Detect which cell encompasses the target text, then output its [x, y] center coordinate. 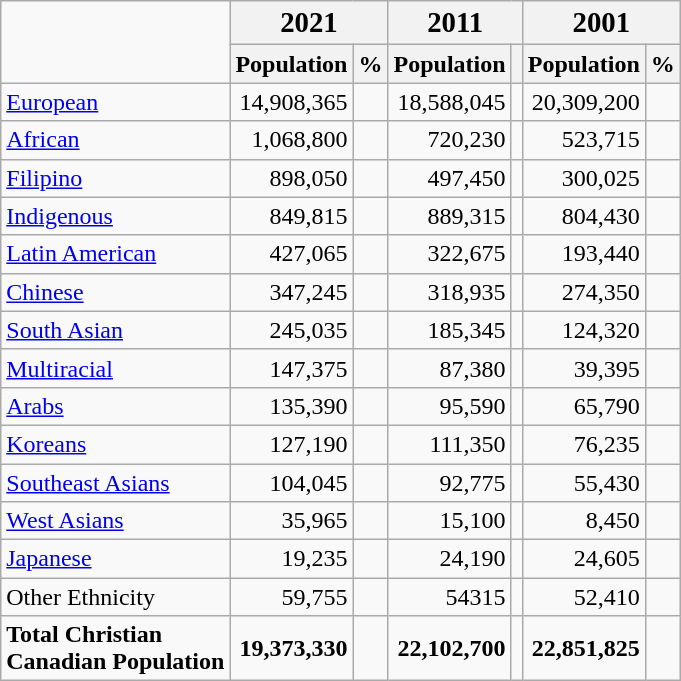
523,715 [584, 140]
West Asians [116, 521]
14,908,365 [292, 102]
19,235 [292, 559]
22,851,825 [584, 648]
24,190 [450, 559]
24,605 [584, 559]
Japanese [116, 559]
889,315 [450, 216]
127,190 [292, 444]
147,375 [292, 368]
20,309,200 [584, 102]
18,588,045 [450, 102]
Arabs [116, 406]
Southeast Asians [116, 483]
South Asian [116, 330]
193,440 [584, 254]
55,430 [584, 483]
104,045 [292, 483]
35,965 [292, 521]
19,373,330 [292, 648]
76,235 [584, 444]
849,815 [292, 216]
497,450 [450, 178]
Filipino [116, 178]
347,245 [292, 292]
185,345 [450, 330]
Multiracial [116, 368]
2021 [309, 23]
65,790 [584, 406]
322,675 [450, 254]
2001 [601, 23]
427,065 [292, 254]
2011 [455, 23]
54315 [450, 597]
22,102,700 [450, 648]
95,590 [450, 406]
804,430 [584, 216]
111,350 [450, 444]
720,230 [450, 140]
African [116, 140]
135,390 [292, 406]
245,035 [292, 330]
8,450 [584, 521]
300,025 [584, 178]
92,775 [450, 483]
898,050 [292, 178]
Latin American [116, 254]
European [116, 102]
87,380 [450, 368]
1,068,800 [292, 140]
Other Ethnicity [116, 597]
Total ChristianCanadian Population [116, 648]
Koreans [116, 444]
Indigenous [116, 216]
52,410 [584, 597]
15,100 [450, 521]
Chinese [116, 292]
59,755 [292, 597]
39,395 [584, 368]
274,350 [584, 292]
124,320 [584, 330]
318,935 [450, 292]
